Scan for the cell matching the given text and deliver its [x, y] coordinate at center. 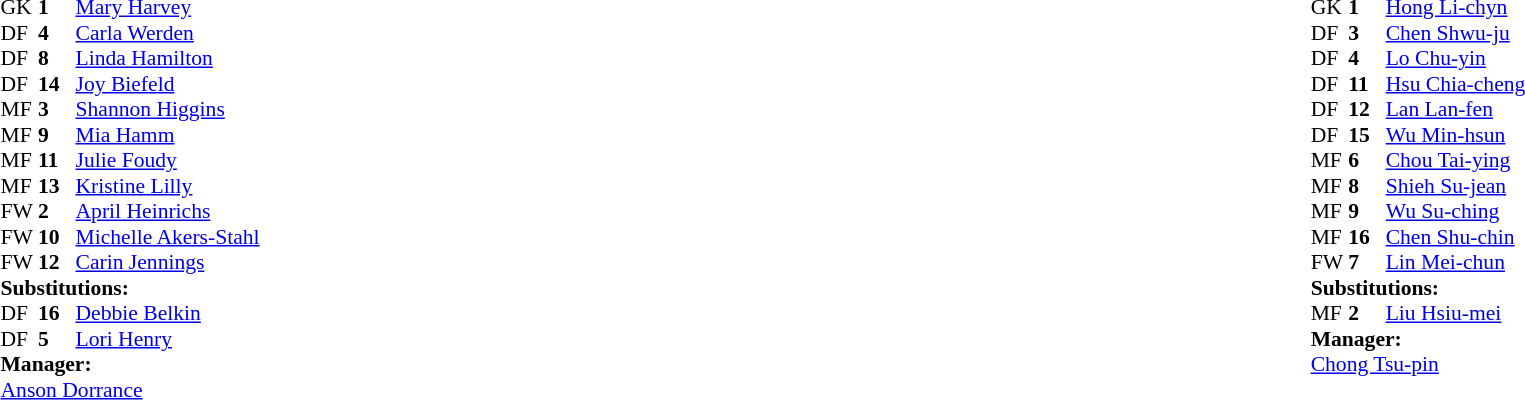
Debbie Belkin [168, 313]
Kristine Lilly [168, 186]
10 [57, 237]
Mia Hamm [168, 135]
April Heinrichs [168, 211]
Substitutions: [130, 288]
Joy Biefeld [168, 84]
14 [57, 84]
Manager: [130, 365]
6 [1367, 161]
Julie Foudy [168, 161]
13 [57, 186]
5 [57, 339]
Shannon Higgins [168, 109]
Michelle Akers-Stahl [168, 237]
7 [1367, 263]
Carla Werden [168, 33]
Lori Henry [168, 339]
Carin Jennings [168, 263]
15 [1367, 135]
Linda Hamilton [168, 59]
